Provide the [x, y] coordinate of the cell's center where the given text is located.  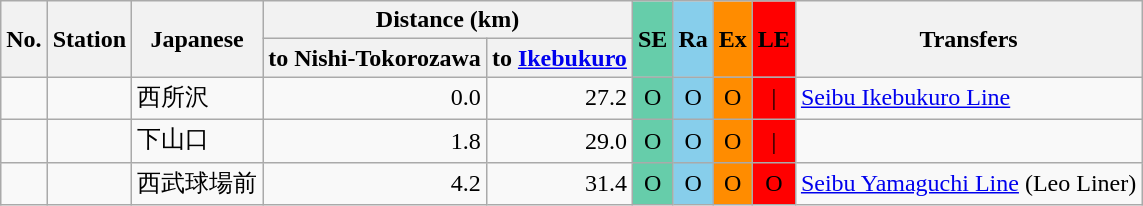
No. [24, 39]
下山口 [198, 140]
LE [774, 39]
4.2 [375, 184]
to Ikebukuro [559, 58]
Ra [693, 39]
31.4 [559, 184]
1.8 [375, 140]
0.0 [375, 98]
西所沢 [198, 98]
西武球場前 [198, 184]
29.0 [559, 140]
Ex [732, 39]
to Nishi-Tokorozawa [375, 58]
Seibu Yamaguchi Line (Leo Liner) [968, 184]
Japanese [198, 39]
Station [89, 39]
Seibu Ikebukuro Line [968, 98]
Distance (km) [448, 20]
27.2 [559, 98]
Transfers [968, 39]
SE [652, 39]
